Extract the [X, Y] coordinate from the center of the cell holding the provided text.  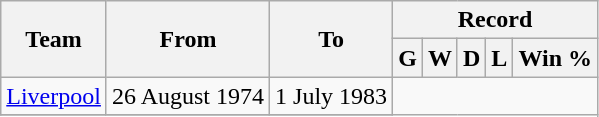
D [471, 58]
1 July 1983 [332, 96]
Record [496, 20]
Liverpool [54, 96]
From [188, 39]
Win % [556, 58]
To [332, 39]
L [500, 58]
G [408, 58]
W [440, 58]
Team [54, 39]
26 August 1974 [188, 96]
